Identify which cell holds the provided text, then report its [x, y] central coordinate. 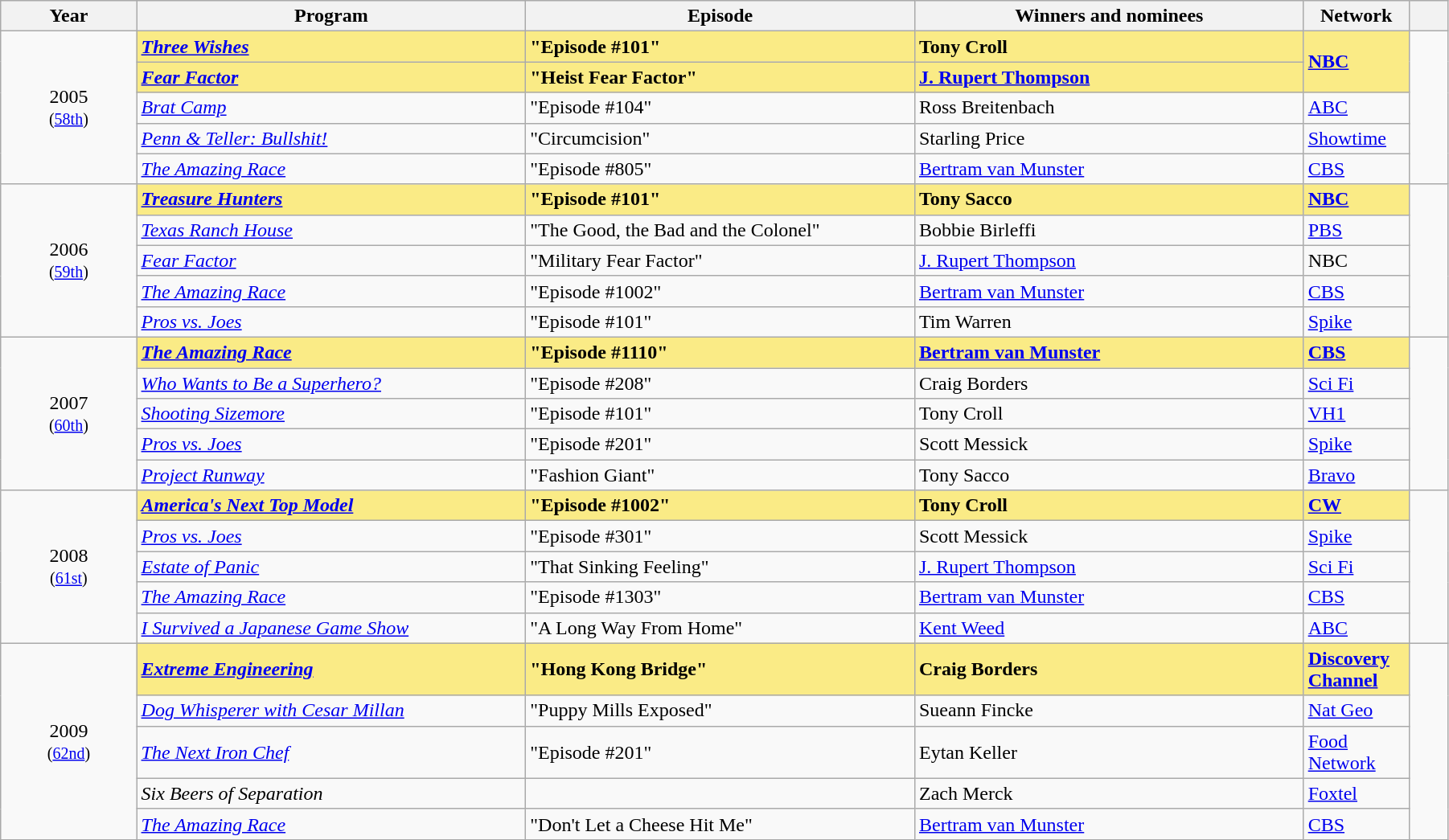
Estate of Panic [331, 567]
"Circumcision" [720, 138]
Sueann Fincke [1109, 711]
Penn & Teller: Bullshit! [331, 138]
Dog Whisperer with Cesar Millan [331, 711]
Zach Merck [1109, 793]
"Episode #1303" [720, 597]
Starling Price [1109, 138]
"Episode #104" [720, 108]
Eytan Keller [1109, 752]
Extreme Engineering [331, 669]
"Episode #805" [720, 169]
"The Good, the Bad and the Colonel" [720, 230]
Texas Ranch House [331, 230]
America's Next Top Model [331, 506]
VH1 [1356, 414]
Discovery Channel [1356, 669]
"Puppy Mills Exposed" [720, 711]
Who Wants to Be a Superhero? [331, 383]
Bravo [1356, 475]
Food Network [1356, 752]
The Next Iron Chef [331, 752]
Kent Weed [1109, 628]
2006(59th) [69, 260]
Treasure Hunters [331, 199]
"A Long Way From Home" [720, 628]
Six Beers of Separation [331, 793]
"Episode #1110" [720, 352]
Winners and nominees [1109, 16]
CW [1356, 506]
Project Runway [331, 475]
"Episode #301" [720, 536]
"Episode #208" [720, 383]
"Fashion Giant" [720, 475]
PBS [1356, 230]
2005(58th) [69, 108]
Program [331, 16]
"That Sinking Feeling" [720, 567]
Brat Camp [331, 108]
2007(60th) [69, 413]
Nat Geo [1356, 711]
"Heist Fear Factor" [720, 77]
"Hong Kong Bridge" [720, 669]
I Survived a Japanese Game Show [331, 628]
Episode [720, 16]
2008(61st) [69, 567]
Ross Breitenbach [1109, 108]
Bobbie Birleffi [1109, 230]
Year [69, 16]
2009(62nd) [69, 741]
Network [1356, 16]
"Military Fear Factor" [720, 260]
Shooting Sizemore [331, 414]
Showtime [1356, 138]
Foxtel [1356, 793]
Three Wishes [331, 47]
"Don't Let a Cheese Hit Me" [720, 824]
Tim Warren [1109, 322]
